Capture the cell that displays the provided text and extract its (X, Y) central coordinate. 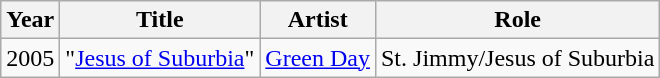
St. Jimmy/Jesus of Suburbia (517, 58)
Artist (318, 20)
"Jesus of Suburbia" (160, 58)
Green Day (318, 58)
Role (517, 20)
2005 (30, 58)
Title (160, 20)
Year (30, 20)
